For the text-containing cell, return its midpoint in [X, Y] coordinate format. 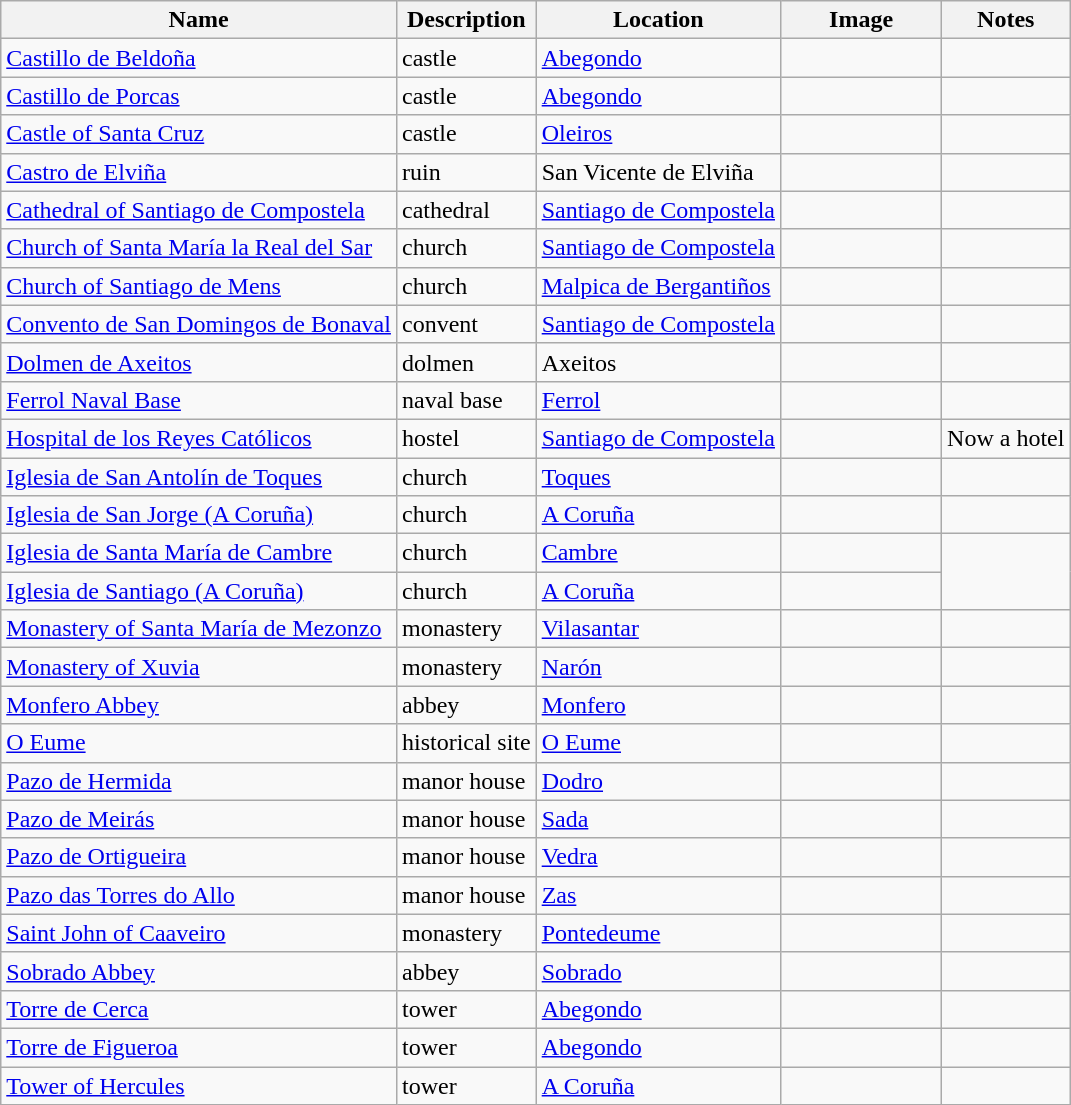
Axeitos [658, 362]
Vilasantar [658, 629]
Castillo de Beldoña [199, 58]
Oleiros [658, 134]
Monfero Abbey [199, 705]
naval base [466, 400]
Castro de Elviña [199, 172]
Description [466, 20]
Torre de Cerca [199, 1009]
Iglesia de Santiago (A Coruña) [199, 591]
Monastery of Xuvia [199, 667]
Pazo de Hermida [199, 781]
Castillo de Porcas [199, 96]
Sobrado Abbey [199, 971]
Convento de San Domingos de Bonaval [199, 324]
Saint John of Caaveiro [199, 933]
Ferrol Naval Base [199, 400]
Monfero [658, 705]
Dodro [658, 781]
hostel [466, 438]
Pazo das Torres do Allo [199, 895]
Cambre [658, 553]
Iglesia de San Jorge (A Coruña) [199, 515]
Narón [658, 667]
Pontedeume [658, 933]
Sobrado [658, 971]
Vedra [658, 857]
Torre de Figueroa [199, 1047]
San Vicente de Elviña [658, 172]
Tower of Hercules [199, 1085]
Church of Santa María la Real del Sar [199, 248]
Pazo de Ortigueira [199, 857]
Now a hotel [1006, 438]
convent [466, 324]
Malpica de Bergantiños [658, 286]
cathedral [466, 210]
Hospital de los Reyes Católicos [199, 438]
Toques [658, 477]
Cathedral of Santiago de Compostela [199, 210]
Pazo de Meirás [199, 819]
Name [199, 20]
dolmen [466, 362]
Image [862, 20]
Notes [1006, 20]
Location [658, 20]
ruin [466, 172]
Church of Santiago de Mens [199, 286]
Iglesia de San Antolín de Toques [199, 477]
Sada [658, 819]
Iglesia de Santa María de Cambre [199, 553]
Ferrol [658, 400]
Dolmen de Axeitos [199, 362]
Monastery of Santa María de Mezonzo [199, 629]
Castle of Santa Cruz [199, 134]
Zas [658, 895]
historical site [466, 743]
